Return the [X, Y] coordinate for the center point of the cell that contains the specified text.  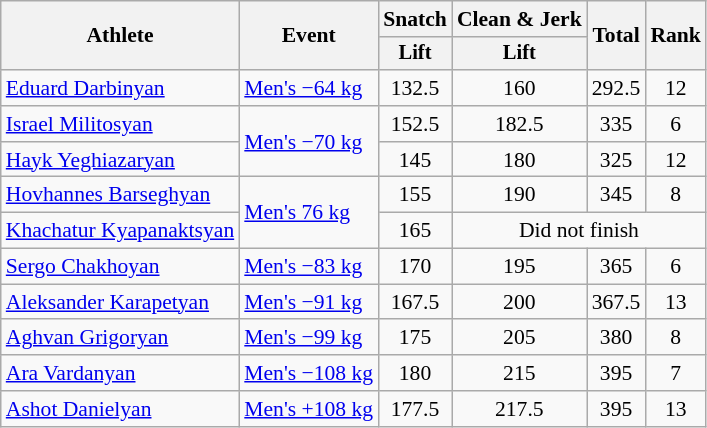
Men's −108 kg [308, 373]
Ashot Danielyan [120, 409]
Aleksander Karapetyan [120, 302]
Snatch [415, 19]
Hovhannes Barseghyan [120, 195]
Event [308, 36]
Did not finish [579, 231]
Men's −83 kg [308, 267]
Hayk Yeghiazaryan [120, 160]
Men's +108 kg [308, 409]
365 [616, 267]
Men's −99 kg [308, 338]
215 [520, 373]
155 [415, 195]
Khachatur Kyapanaktsyan [120, 231]
145 [415, 160]
292.5 [616, 88]
345 [616, 195]
325 [616, 160]
Men's −70 kg [308, 142]
Clean & Jerk [520, 19]
152.5 [415, 124]
Israel Militosyan [120, 124]
Men's 76 kg [308, 212]
160 [520, 88]
Aghvan Grigoryan [120, 338]
182.5 [520, 124]
205 [520, 338]
Total [616, 36]
Sergo Chakhoyan [120, 267]
335 [616, 124]
167.5 [415, 302]
132.5 [415, 88]
Men's −91 kg [308, 302]
217.5 [520, 409]
200 [520, 302]
170 [415, 267]
190 [520, 195]
177.5 [415, 409]
367.5 [616, 302]
175 [415, 338]
165 [415, 231]
195 [520, 267]
Eduard Darbinyan [120, 88]
7 [676, 373]
Rank [676, 36]
Men's −64 kg [308, 88]
380 [616, 338]
Athlete [120, 36]
Ara Vardanyan [120, 373]
